Provide the [x, y] coordinate of the cell's center where the given text is located.  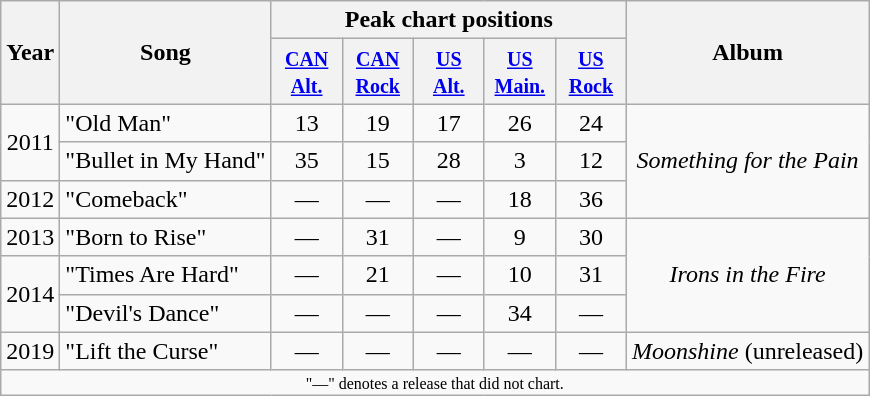
"Comeback" [166, 199]
2014 [30, 294]
"Lift the Curse" [166, 351]
USMain. [520, 72]
"—" denotes a release that did not chart. [435, 382]
15 [378, 161]
Year [30, 52]
10 [520, 275]
Song [166, 52]
CANRock [378, 72]
Something for the Pain [747, 161]
9 [520, 237]
12 [590, 161]
"Old Man" [166, 123]
2012 [30, 199]
19 [378, 123]
24 [590, 123]
21 [378, 275]
30 [590, 237]
USRock [590, 72]
34 [520, 313]
28 [448, 161]
Irons in the Fire [747, 275]
"Born to Rise" [166, 237]
CANAlt. [306, 72]
17 [448, 123]
2013 [30, 237]
36 [590, 199]
Moonshine (unreleased) [747, 351]
Peak chart positions [448, 20]
2011 [30, 142]
3 [520, 161]
Album [747, 52]
26 [520, 123]
18 [520, 199]
"Bullet in My Hand" [166, 161]
2019 [30, 351]
"Devil's Dance" [166, 313]
"Times Are Hard" [166, 275]
13 [306, 123]
USAlt. [448, 72]
35 [306, 161]
